Pinpoint the cell where the given text exists, returning its (x, y) midpoint coordinate. 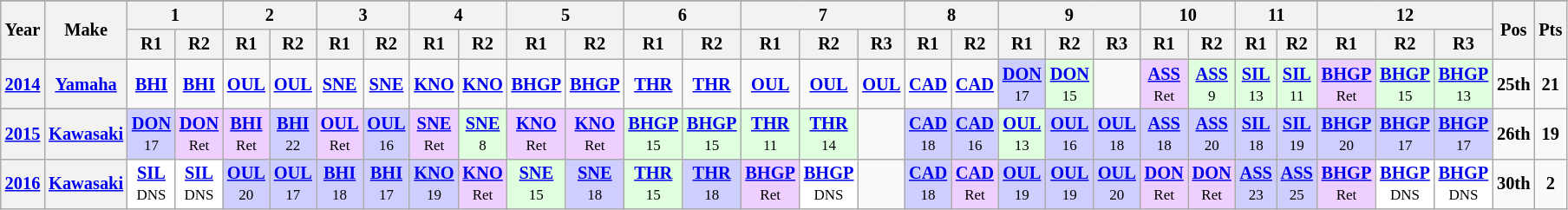
THR15 (654, 184)
8 (951, 15)
7 (822, 15)
26th (1513, 134)
ASS25 (1297, 184)
THR18 (711, 184)
SNE8 (482, 134)
THR14 (829, 134)
SIL13 (1256, 84)
SIL11 (1297, 84)
BHI18 (340, 184)
ASS20 (1212, 134)
10 (1188, 15)
Year (23, 30)
BHGP20 (1346, 134)
BHGP13 (1464, 84)
BHIRet (246, 134)
SNE15 (536, 184)
9 (1069, 15)
OUL13 (1022, 134)
SIL19 (1297, 134)
Make (86, 30)
12 (1405, 15)
2016 (23, 184)
OULRet (340, 134)
2014 (23, 84)
5 (565, 15)
CADRet (975, 184)
30th (1513, 184)
ASSRet (1164, 84)
4 (458, 15)
OUL17 (293, 184)
BHI17 (387, 184)
Pts (1551, 30)
OUL18 (1117, 134)
2015 (23, 134)
SNERet (434, 134)
25th (1513, 84)
Yamaha (86, 84)
CAD16 (975, 134)
KNO19 (434, 184)
ASS18 (1164, 134)
21 (1551, 84)
3 (363, 15)
DON15 (1070, 84)
THR11 (770, 134)
Pos (1513, 30)
ASS23 (1256, 184)
1 (175, 15)
11 (1277, 15)
ASS9 (1212, 84)
SNE18 (595, 184)
SIL18 (1256, 134)
BHI22 (293, 134)
6 (683, 15)
19 (1551, 134)
